Return (X, Y) of the center of cell containing provided text 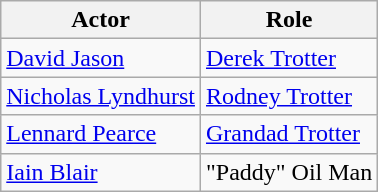
Rodney Trotter (288, 96)
Iain Blair (101, 172)
Lennard Pearce (101, 134)
Nicholas Lyndhurst (101, 96)
Actor (101, 20)
"Paddy" Oil Man (288, 172)
Grandad Trotter (288, 134)
David Jason (101, 58)
Derek Trotter (288, 58)
Role (288, 20)
